Locate the cell with the specified text and output its [x, y] center coordinate. 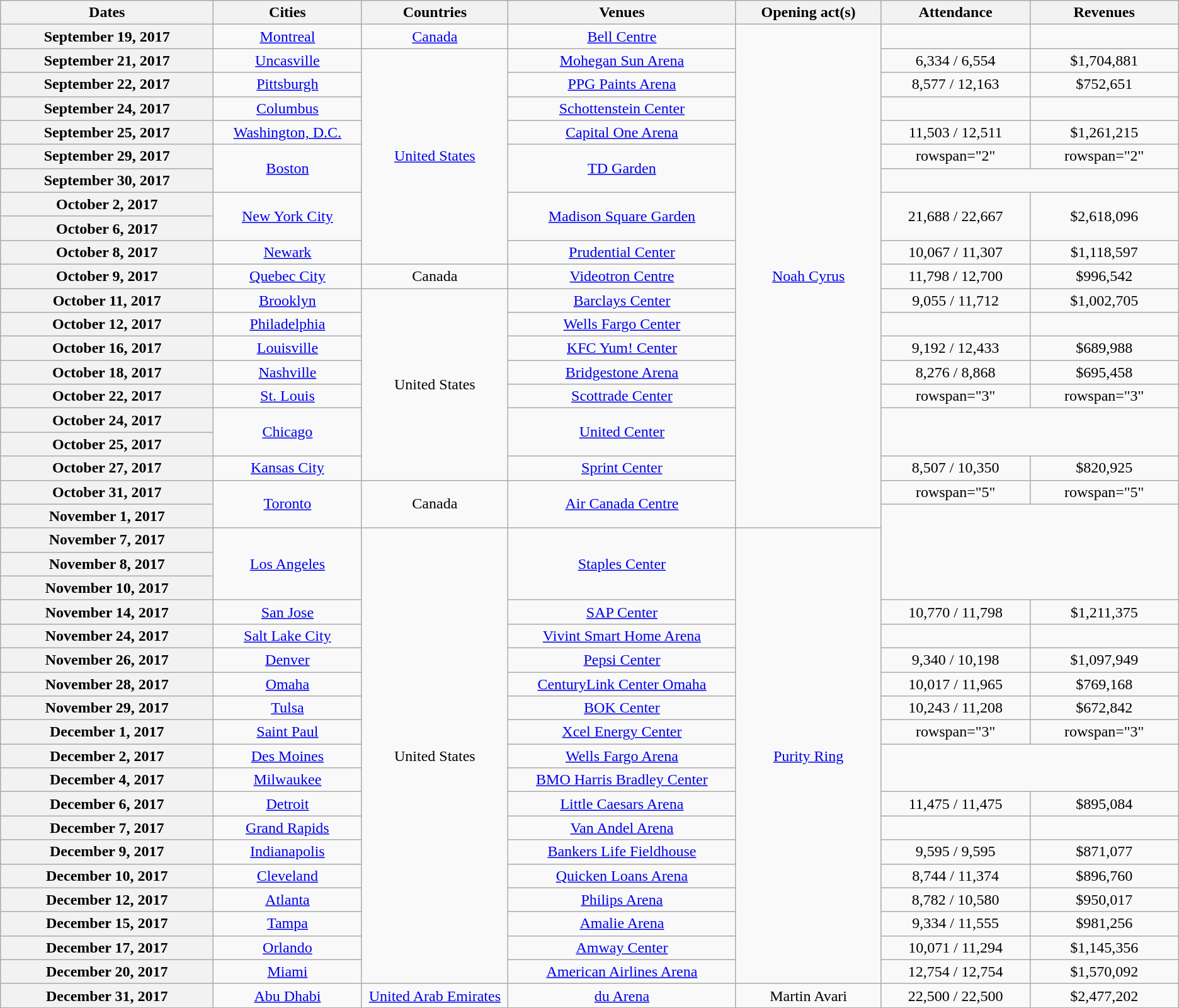
$1,118,597 [1104, 252]
New York City [287, 216]
September 22, 2017 [107, 84]
$1,570,092 [1104, 971]
$1,704,881 [1104, 60]
Milwaukee [287, 780]
$1,211,375 [1104, 612]
December 20, 2017 [107, 971]
November 7, 2017 [107, 540]
10,243 / 11,208 [955, 708]
Attendance [955, 13]
October 22, 2017 [107, 396]
United Center [622, 432]
$820,925 [1104, 468]
November 28, 2017 [107, 684]
6,334 / 6,554 [955, 60]
BOK Center [622, 708]
September 29, 2017 [107, 156]
October 11, 2017 [107, 301]
22,500 / 22,500 [955, 995]
Vivint Smart Home Arena [622, 636]
9,595 / 9,595 [955, 852]
Indianapolis [287, 852]
Bankers Life Fieldhouse [622, 852]
9,055 / 11,712 [955, 301]
$981,256 [1104, 924]
Orlando [287, 948]
9,192 / 12,433 [955, 348]
$752,651 [1104, 84]
$871,077 [1104, 852]
Abu Dhabi [287, 995]
Cities [287, 13]
October 31, 2017 [107, 492]
Van Andel Arena [622, 828]
11,475 / 11,475 [955, 804]
Xcel Energy Center [622, 732]
October 18, 2017 [107, 372]
SAP Center [622, 612]
Martin Avari [809, 995]
11,503 / 12,511 [955, 132]
December 7, 2017 [107, 828]
United Arab Emirates [435, 995]
Staples Center [622, 564]
$689,988 [1104, 348]
9,340 / 10,198 [955, 660]
November 10, 2017 [107, 588]
$1,002,705 [1104, 301]
11,798 / 12,700 [955, 276]
Countries [435, 13]
November 26, 2017 [107, 660]
$672,842 [1104, 708]
September 21, 2017 [107, 60]
December 1, 2017 [107, 732]
Omaha [287, 684]
8,782 / 10,580 [955, 900]
December 9, 2017 [107, 852]
Bridgestone Arena [622, 372]
Atlanta [287, 900]
Prudential Center [622, 252]
21,688 / 22,667 [955, 216]
Amalie Arena [622, 924]
Toronto [287, 504]
November 8, 2017 [107, 564]
December 4, 2017 [107, 780]
Tulsa [287, 708]
10,067 / 11,307 [955, 252]
8,744 / 11,374 [955, 876]
8,276 / 8,868 [955, 372]
Saint Paul [287, 732]
Capital One Arena [622, 132]
October 27, 2017 [107, 468]
KFC Yum! Center [622, 348]
November 29, 2017 [107, 708]
Videotron Centre [622, 276]
10,017 / 11,965 [955, 684]
December 12, 2017 [107, 900]
December 2, 2017 [107, 756]
September 19, 2017 [107, 37]
Pittsburgh [287, 84]
Dates [107, 13]
Louisville [287, 348]
October 2, 2017 [107, 204]
November 14, 2017 [107, 612]
$769,168 [1104, 684]
Boston [287, 168]
Uncasville [287, 60]
Denver [287, 660]
Tampa [287, 924]
$2,477,202 [1104, 995]
Pepsi Center [622, 660]
Philips Arena [622, 900]
Wells Fargo Center [622, 324]
10,770 / 11,798 [955, 612]
$950,017 [1104, 900]
Miami [287, 971]
St. Louis [287, 396]
$1,261,215 [1104, 132]
Salt Lake City [287, 636]
Washington, D.C. [287, 132]
Little Caesars Arena [622, 804]
Quicken Loans Arena [622, 876]
Schottenstein Center [622, 108]
September 24, 2017 [107, 108]
9,334 / 11,555 [955, 924]
Mohegan Sun Arena [622, 60]
Newark [287, 252]
Chicago [287, 432]
8,507 / 10,350 [955, 468]
CenturyLink Center Omaha [622, 684]
Grand Rapids [287, 828]
8,577 / 12,163 [955, 84]
Opening act(s) [809, 13]
December 6, 2017 [107, 804]
Revenues [1104, 13]
Noah Cyrus [809, 276]
$996,542 [1104, 276]
Venues [622, 13]
October 9, 2017 [107, 276]
Des Moines [287, 756]
Los Angeles [287, 564]
December 31, 2017 [107, 995]
PPG Paints Arena [622, 84]
Brooklyn [287, 301]
$1,145,356 [1104, 948]
Air Canada Centre [622, 504]
$896,760 [1104, 876]
Bell Centre [622, 37]
September 30, 2017 [107, 180]
TD Garden [622, 168]
Kansas City [287, 468]
October 25, 2017 [107, 444]
October 8, 2017 [107, 252]
du Arena [622, 995]
October 24, 2017 [107, 420]
October 12, 2017 [107, 324]
$1,097,949 [1104, 660]
October 6, 2017 [107, 228]
Cleveland [287, 876]
San Jose [287, 612]
Montreal [287, 37]
October 16, 2017 [107, 348]
Scottrade Center [622, 396]
Barclays Center [622, 301]
November 1, 2017 [107, 516]
Quebec City [287, 276]
Purity Ring [809, 756]
$2,618,096 [1104, 216]
12,754 / 12,754 [955, 971]
$695,458 [1104, 372]
November 24, 2017 [107, 636]
American Airlines Arena [622, 971]
Madison Square Garden [622, 216]
Columbus [287, 108]
December 17, 2017 [107, 948]
BMO Harris Bradley Center [622, 780]
$895,084 [1104, 804]
Philadelphia [287, 324]
December 10, 2017 [107, 876]
September 25, 2017 [107, 132]
10,071 / 11,294 [955, 948]
Detroit [287, 804]
Amway Center [622, 948]
Nashville [287, 372]
Sprint Center [622, 468]
December 15, 2017 [107, 924]
Wells Fargo Arena [622, 756]
